Extract the (X, Y) coordinate from the center of the cell holding the provided text.  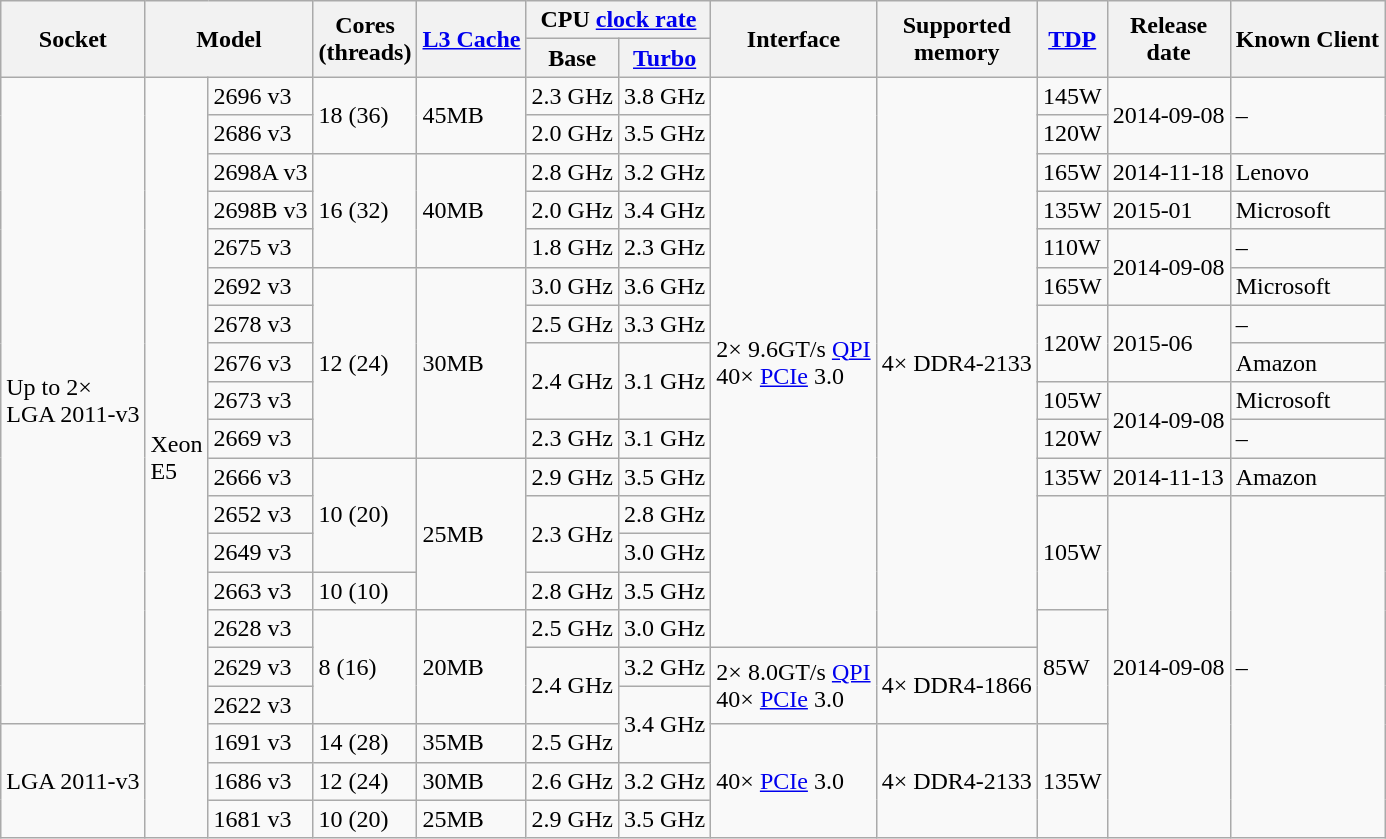
TDP (1072, 39)
2× 8.0GT/s QPI40× PCIe 3.0 (794, 686)
2686 v3 (260, 134)
85W (1072, 667)
145W (1072, 96)
2692 v3 (260, 286)
2622 v3 (260, 705)
18 (36) (365, 115)
Supportedmemory (956, 39)
2675 v3 (260, 248)
40MB (472, 210)
2663 v3 (260, 591)
2673 v3 (260, 400)
Interface (794, 39)
2628 v3 (260, 629)
2666 v3 (260, 477)
2649 v3 (260, 553)
Turbo (664, 58)
Socket (73, 39)
Base (572, 58)
45MB (472, 115)
4× DDR4-1866 (956, 686)
Releasedate (1168, 39)
3.8 GHz (664, 96)
14 (28) (365, 743)
8 (16) (365, 667)
2698B v3 (260, 210)
20MB (472, 667)
10 (10) (365, 591)
Up to 2×LGA 2011-v3 (73, 400)
1681 v3 (260, 819)
LGA 2011-v3 (73, 781)
2678 v3 (260, 324)
L3 Cache (472, 39)
40× PCIe 3.0 (794, 781)
1686 v3 (260, 781)
Lenovo (1307, 172)
2696 v3 (260, 96)
Cores(threads) (365, 39)
2.6 GHz (572, 781)
2014-11-18 (1168, 172)
1.8 GHz (572, 248)
2014-11-13 (1168, 477)
2629 v3 (260, 667)
2676 v3 (260, 362)
16 (32) (365, 210)
35MB (472, 743)
2× 9.6GT/s QPI40× PCIe 3.0 (794, 362)
2652 v3 (260, 515)
3.3 GHz (664, 324)
Known Client (1307, 39)
1691 v3 (260, 743)
3.6 GHz (664, 286)
CPU clock rate (618, 20)
2669 v3 (260, 438)
XeonE5 (176, 458)
Model (229, 39)
2015-01 (1168, 210)
2015-06 (1168, 343)
110W (1072, 248)
2698A v3 (260, 172)
